Pinpoint the cell where the given text exists, returning its (X, Y) midpoint coordinate. 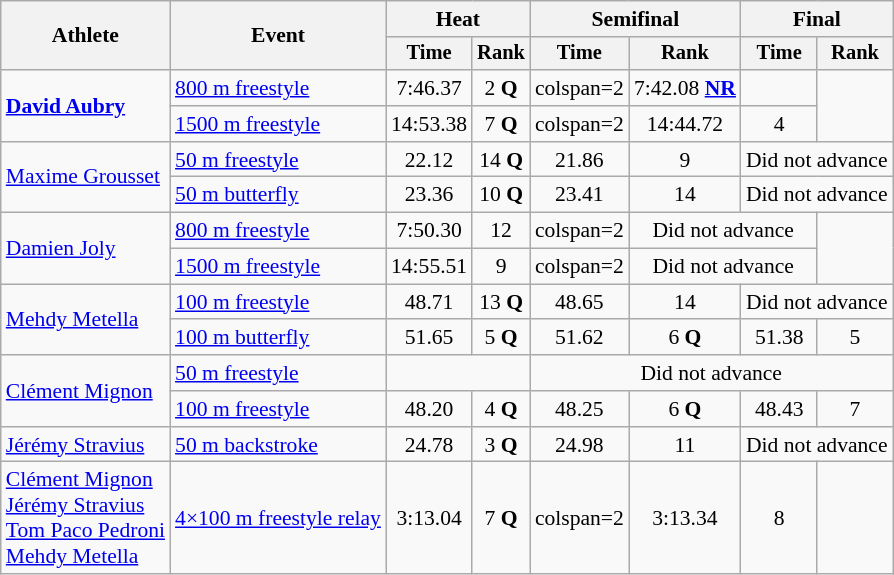
48.71 (429, 302)
48.20 (429, 409)
4 Q (501, 409)
2 Q (501, 88)
Clément Mignon (86, 390)
23.36 (429, 195)
Athlete (86, 36)
Maxime Grousset (86, 178)
7:42.08 NR (685, 88)
48.25 (580, 409)
7:46.37 (429, 88)
Heat (458, 19)
24.98 (580, 445)
51.38 (780, 338)
14:44.72 (685, 124)
50 m butterfly (278, 195)
Clément MignonJérémy StraviusTom Paco PedroniMehdy Metella (86, 518)
51.65 (429, 338)
3 Q (501, 445)
4 (780, 124)
3:13.04 (429, 518)
Semifinal (636, 19)
Final (817, 19)
48.43 (780, 409)
11 (685, 445)
Jérémy Stravius (86, 445)
14:55.51 (429, 267)
Mehdy Metella (86, 320)
23.41 (580, 195)
3:13.34 (685, 518)
24.78 (429, 445)
22.12 (429, 160)
51.62 (580, 338)
48.65 (580, 302)
5 Q (501, 338)
4×100 m freestyle relay (278, 518)
100 m butterfly (278, 338)
7 (854, 409)
David Aubry (86, 106)
21.86 (580, 160)
7:50.30 (429, 231)
50 m backstroke (278, 445)
5 (854, 338)
Damien Joly (86, 248)
Event (278, 36)
8 (780, 518)
13 Q (501, 302)
14 Q (501, 160)
10 Q (501, 195)
14:53.38 (429, 124)
12 (501, 231)
